Search for the cell housing the specified text and yield its (x, y) center coordinate. 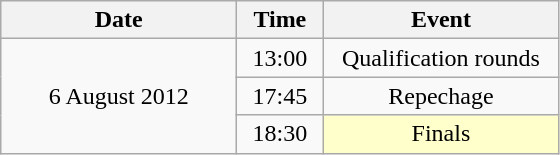
Finals (441, 134)
Date (119, 20)
13:00 (280, 58)
6 August 2012 (119, 96)
Qualification rounds (441, 58)
Time (280, 20)
Repechage (441, 96)
18:30 (280, 134)
17:45 (280, 96)
Event (441, 20)
